Search for the cell housing the specified text and yield its [X, Y] center coordinate. 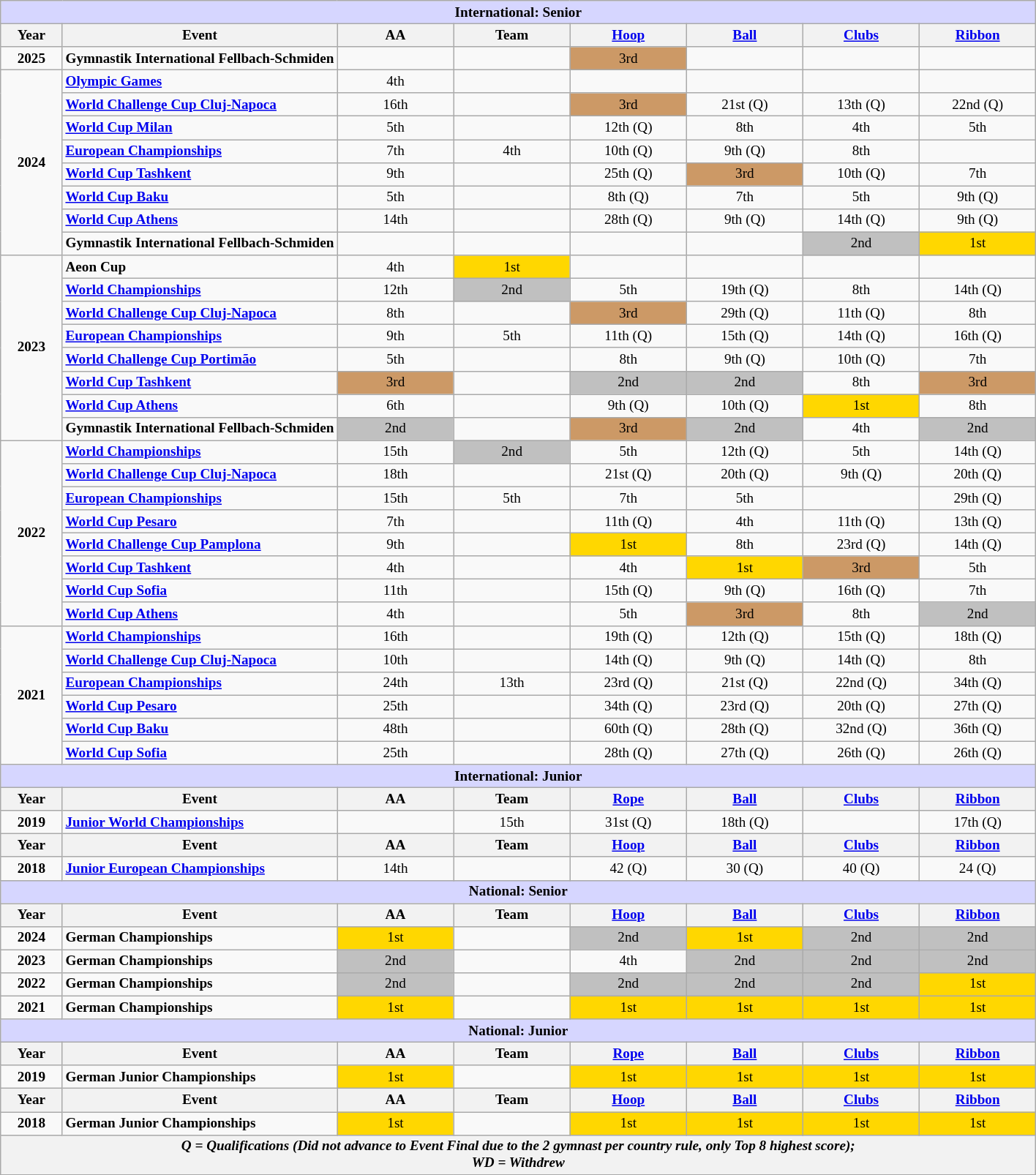
24th [395, 683]
24 (Q) [977, 868]
10th [395, 660]
International: Junior [518, 776]
40 (Q) [860, 868]
31st (Q) [628, 822]
12th [395, 290]
42 (Q) [628, 868]
National: Senior [518, 892]
11th [395, 591]
2025 [31, 59]
25th (Q) [628, 174]
World Challenge Cup Pamplona [200, 544]
Junior World Championships [200, 822]
Olympic Games [200, 81]
World Cup Milan [200, 128]
17th (Q) [977, 822]
18th [395, 475]
30 (Q) [745, 868]
International: Senior [518, 12]
8th (Q) [628, 198]
National: Junior [518, 1031]
Q = Qualifications (Did not advance to Event Final due to the 2 gymnast per country rule, only Top 8 highest score); WD = Withdrew [518, 1155]
60th (Q) [628, 729]
48th [395, 729]
Aeon Cup [200, 267]
6th [395, 405]
Junior European Championships [200, 868]
32nd (Q) [860, 729]
World Challenge Cup Portimão [200, 359]
13th [512, 683]
36th (Q) [977, 729]
